Search for the cell housing the specified text and yield its (X, Y) center coordinate. 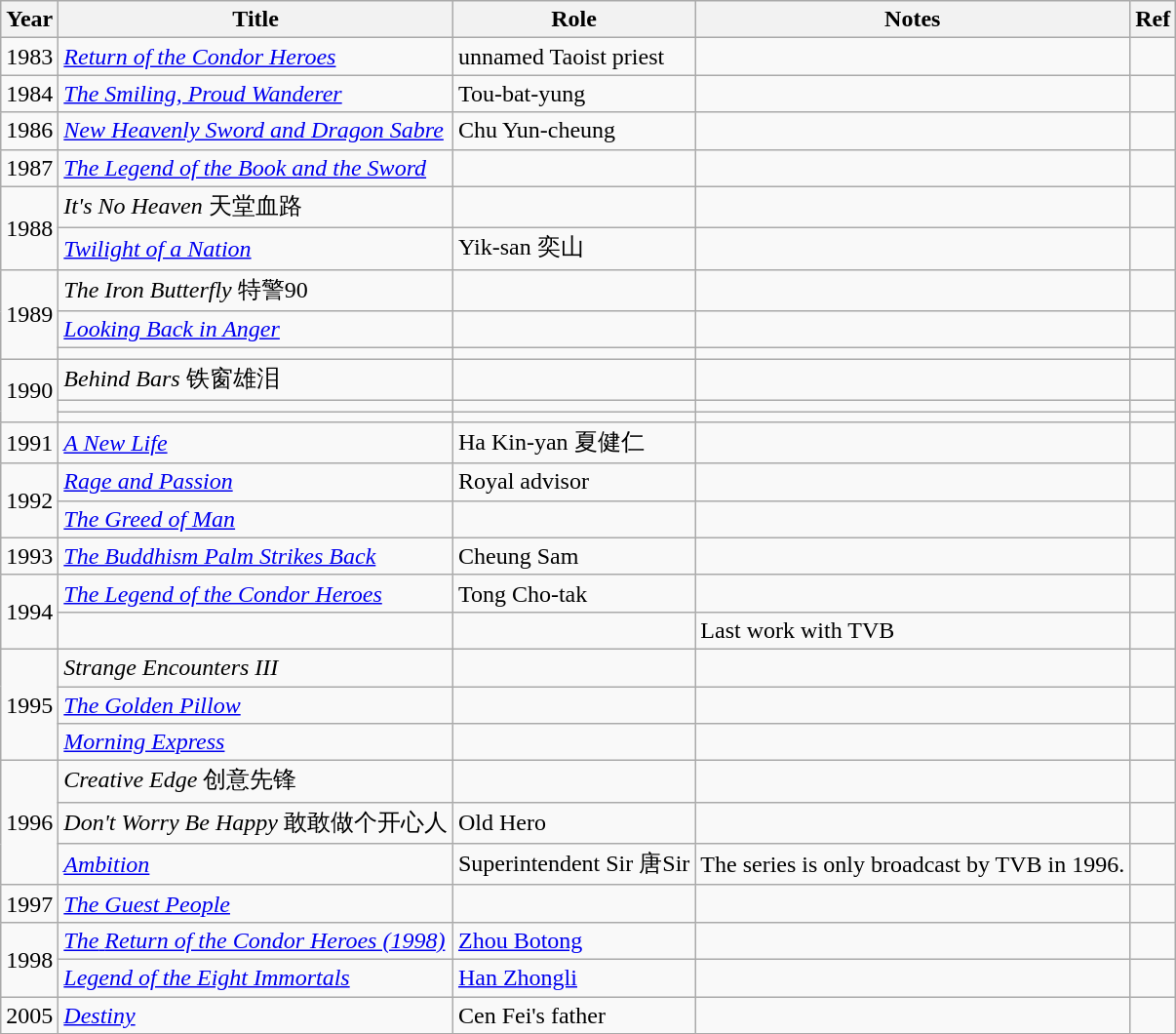
Looking Back in Anger (255, 330)
The Greed of Man (255, 519)
Han Zhongli (573, 977)
The Smiling, Proud Wanderer (255, 94)
1983 (29, 57)
The series is only broadcast by TVB in 1996. (913, 864)
Yik-san 奕山 (573, 250)
Cheung Sam (573, 556)
1986 (29, 131)
Zhou Botong (573, 940)
The Buddhism Palm Strikes Back (255, 556)
1997 (29, 903)
A New Life (255, 443)
Year (29, 20)
Legend of the Eight Immortals (255, 977)
The Golden Pillow (255, 705)
The Iron Butterfly 特警90 (255, 291)
Rage and Passion (255, 482)
Creative Edge 创意先锋 (255, 782)
Tong Cho-tak (573, 593)
1992 (29, 500)
Ha Kin-yan 夏健仁 (573, 443)
Morning Express (255, 742)
The Guest People (255, 903)
Destiny (255, 1015)
It's No Heaven 天堂血路 (255, 207)
Title (255, 20)
1984 (29, 94)
1990 (29, 390)
Strange Encounters III (255, 667)
1996 (29, 823)
1994 (29, 612)
Old Hero (573, 823)
1998 (29, 959)
2005 (29, 1015)
New Heavenly Sword and Dragon Sabre (255, 131)
Royal advisor (573, 482)
The Legend of the Condor Heroes (255, 593)
Behind Bars 铁窗雄泪 (255, 380)
1991 (29, 443)
1987 (29, 168)
Chu Yun-cheung (573, 131)
1988 (29, 228)
1989 (29, 314)
Don't Worry Be Happy 敢敢做个开心人 (255, 823)
1995 (29, 704)
unnamed Taoist priest (573, 57)
Superintendent Sir 唐Sir (573, 864)
Twilight of a Nation (255, 250)
Cen Fei's father (573, 1015)
1993 (29, 556)
Return of the Condor Heroes (255, 57)
The Legend of the Book and the Sword (255, 168)
Tou-bat-yung (573, 94)
Role (573, 20)
The Return of the Condor Heroes (1998) (255, 940)
Last work with TVB (913, 630)
Ref (1153, 20)
Ambition (255, 864)
Notes (913, 20)
